Capture the cell that displays the provided text and extract its [x, y] central coordinate. 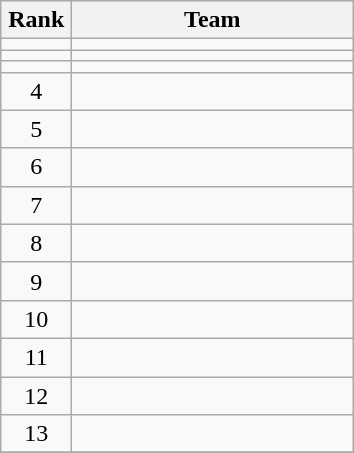
4 [36, 91]
11 [36, 357]
7 [36, 205]
9 [36, 281]
Team [212, 20]
6 [36, 167]
Rank [36, 20]
8 [36, 243]
5 [36, 129]
10 [36, 319]
13 [36, 434]
12 [36, 395]
